Search for the cell housing the specified text and yield its [x, y] center coordinate. 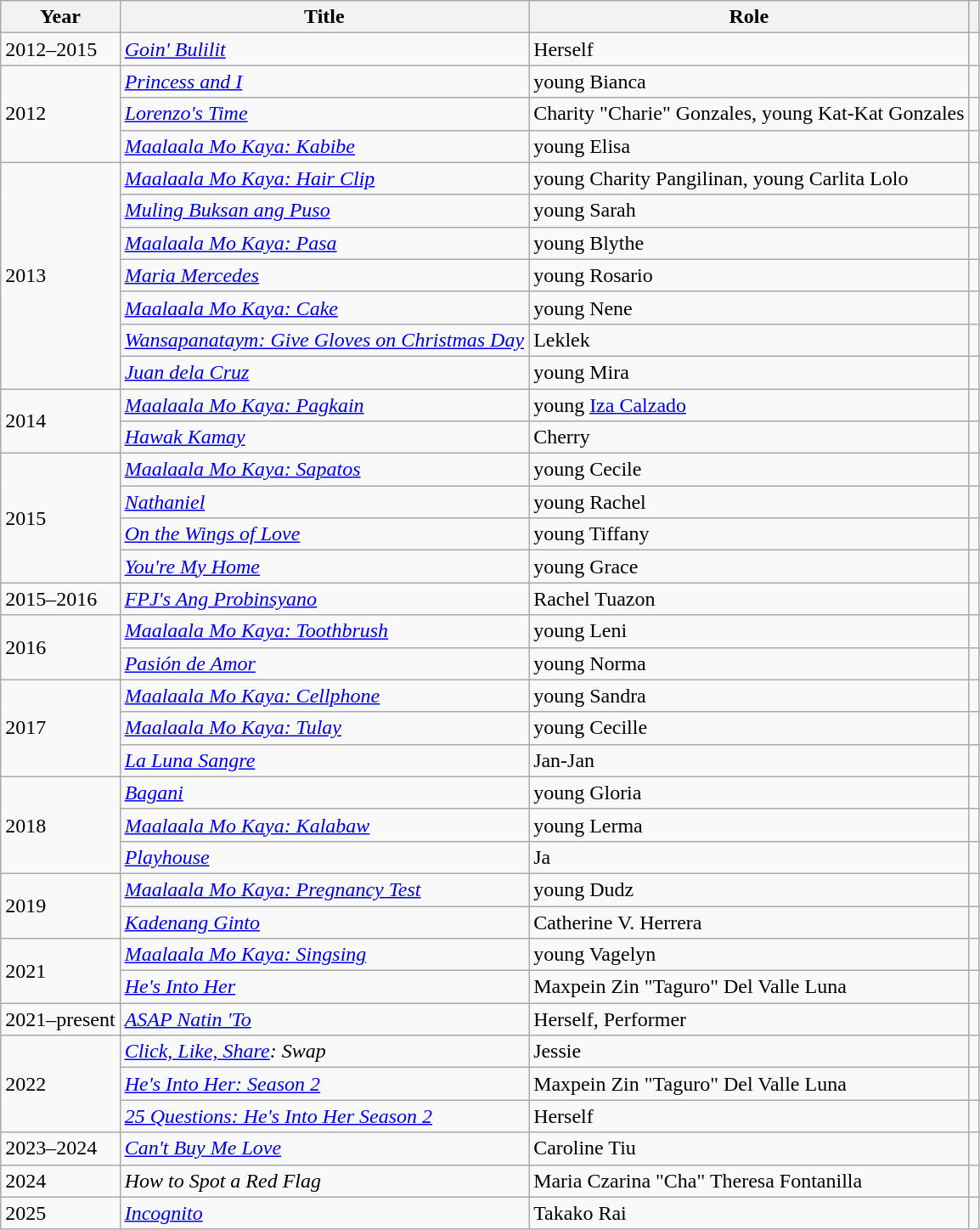
young Elisa [749, 146]
Maalaala Mo Kaya: Cellphone [324, 696]
Maalaala Mo Kaya: Pregnancy Test [324, 889]
young Cecile [749, 470]
Maria Czarina "Cha" Theresa Fontanilla [749, 1181]
2024 [60, 1181]
Maria Mercedes [324, 275]
young Tiffany [749, 534]
Charity "Charie" Gonzales, young Kat-Kat Gonzales [749, 114]
Role [749, 17]
Maalaala Mo Kaya: Toothbrush [324, 631]
Can't Buy Me Love [324, 1148]
Juan dela Cruz [324, 372]
2012 [60, 114]
Goin' Bulilit [324, 49]
Princess and I [324, 82]
young Lerma [749, 825]
Maalaala Mo Kaya: Kalabaw [324, 825]
young Charity Pangilinan, young Carlita Lolo [749, 178]
Hawak Kamay [324, 437]
You're My Home [324, 567]
2018 [60, 825]
Jan-Jan [749, 760]
Kadenang Ginto [324, 922]
Takako Rai [749, 1213]
2015 [60, 518]
Click, Like, Share: Swap [324, 1052]
young Mira [749, 372]
2019 [60, 906]
Bagani [324, 793]
2016 [60, 647]
young Blythe [749, 243]
young Dudz [749, 889]
young Rosario [749, 275]
Lorenzo's Time [324, 114]
Herself, Performer [749, 1019]
Maalaala Mo Kaya: Tulay [324, 728]
Leklek [749, 340]
ASAP Natin 'To [324, 1019]
young Vagelyn [749, 955]
young Sarah [749, 211]
Maalaala Mo Kaya: Pagkain [324, 405]
young Sandra [749, 696]
Cherry [749, 437]
2021–present [60, 1019]
Pasión de Amor [324, 663]
Nathaniel [324, 502]
young Grace [749, 567]
2017 [60, 728]
Title [324, 17]
Maalaala Mo Kaya: Hair Clip [324, 178]
Maalaala Mo Kaya: Pasa [324, 243]
Ja [749, 857]
2025 [60, 1213]
On the Wings of Love [324, 534]
2014 [60, 421]
How to Spot a Red Flag [324, 1181]
young Iza Calzado [749, 405]
Year [60, 17]
young Rachel [749, 502]
2015–2016 [60, 599]
Wansapanataym: Give Gloves on Christmas Day [324, 340]
Incognito [324, 1213]
young Nene [749, 307]
young Norma [749, 663]
Muling Buksan ang Puso [324, 211]
Rachel Tuazon [749, 599]
FPJ's Ang Probinsyano [324, 599]
young Cecille [749, 728]
2013 [60, 275]
2022 [60, 1084]
2012–2015 [60, 49]
He's Into Her: Season 2 [324, 1084]
25 Questions: He's Into Her Season 2 [324, 1116]
La Luna Sangre [324, 760]
Catherine V. Herrera [749, 922]
2021 [60, 971]
Jessie [749, 1052]
Maalaala Mo Kaya: Sapatos [324, 470]
Maalaala Mo Kaya: Cake [324, 307]
young Gloria [749, 793]
Maalaala Mo Kaya: Kabibe [324, 146]
young Leni [749, 631]
He's Into Her [324, 987]
2023–2024 [60, 1148]
young Bianca [749, 82]
Caroline Tiu [749, 1148]
Maalaala Mo Kaya: Singsing [324, 955]
Playhouse [324, 857]
